Return [X, Y] of the center of cell containing provided text 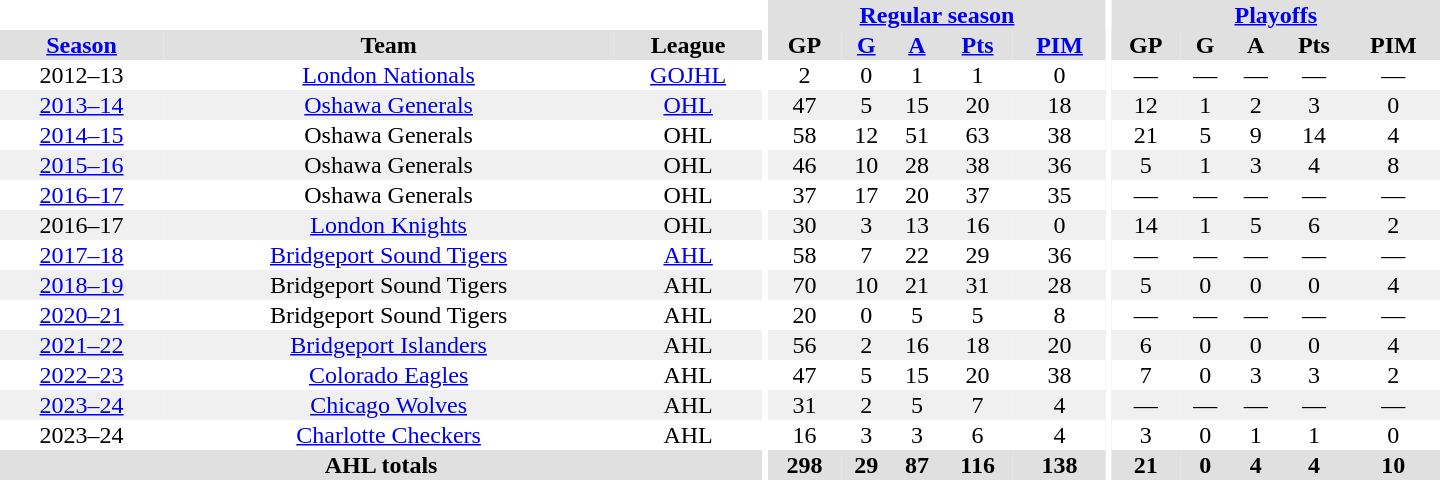
Charlotte Checkers [388, 435]
2022–23 [82, 375]
2013–14 [82, 105]
9 [1256, 135]
AHL totals [381, 465]
2020–21 [82, 315]
London Knights [388, 225]
13 [918, 225]
Team [388, 45]
Playoffs [1276, 15]
17 [866, 195]
2014–15 [82, 135]
Regular season [937, 15]
22 [918, 255]
30 [804, 225]
Season [82, 45]
2021–22 [82, 345]
56 [804, 345]
2018–19 [82, 285]
London Nationals [388, 75]
2017–18 [82, 255]
Chicago Wolves [388, 405]
2015–16 [82, 165]
League [688, 45]
298 [804, 465]
2012–13 [82, 75]
87 [918, 465]
63 [978, 135]
116 [978, 465]
46 [804, 165]
Colorado Eagles [388, 375]
138 [1060, 465]
51 [918, 135]
Bridgeport Islanders [388, 345]
35 [1060, 195]
GOJHL [688, 75]
70 [804, 285]
